For the text-containing cell, return its midpoint in [x, y] coordinate format. 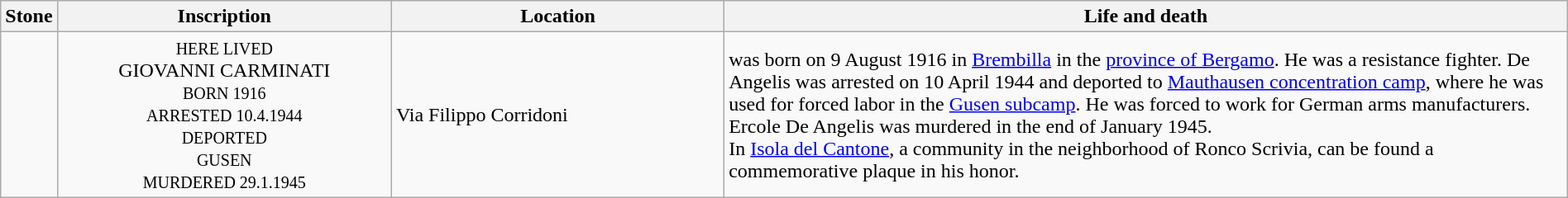
Location [557, 16]
Stone [29, 16]
Via Filippo Corridoni [557, 115]
Life and death [1146, 16]
HERE LIVEDGIOVANNI CARMINATIBORN 1916ARRESTED 10.4.1944DEPORTEDGUSENMURDERED 29.1.1945 [224, 115]
Inscription [224, 16]
